Pinpoint the cell where the given text exists, returning its [X, Y] midpoint coordinate. 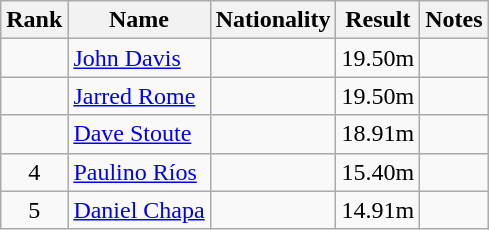
Jarred Rome [139, 96]
John Davis [139, 58]
Paulino Ríos [139, 172]
Daniel Chapa [139, 210]
Nationality [273, 20]
18.91m [378, 134]
Name [139, 20]
Rank [34, 20]
4 [34, 172]
15.40m [378, 172]
Result [378, 20]
5 [34, 210]
14.91m [378, 210]
Dave Stoute [139, 134]
Notes [454, 20]
